Output the (x, y) coordinate of the center of the cell containing the given text.  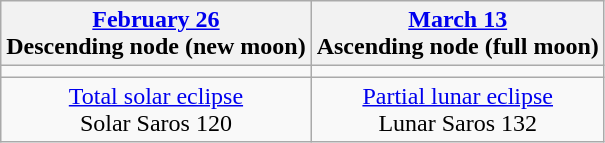
February 26Descending node (new moon) (156, 34)
Total solar eclipseSolar Saros 120 (156, 110)
Partial lunar eclipseLunar Saros 132 (458, 110)
March 13Ascending node (full moon) (458, 34)
